Output the (x, y) coordinate of the center of the cell containing the given text.  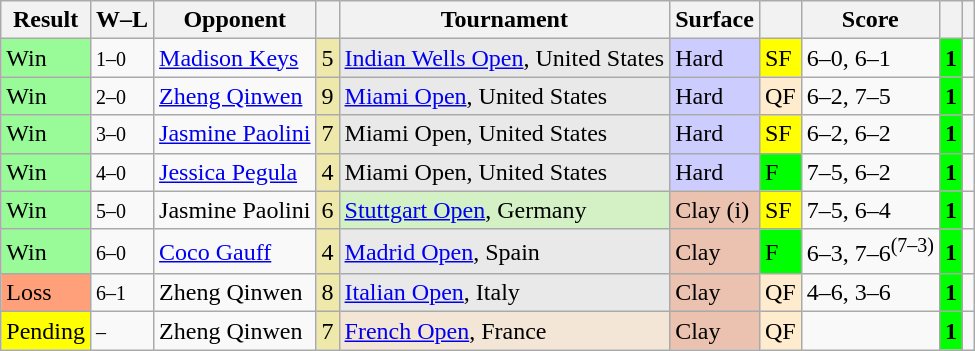
6–1 (122, 293)
Coco Gauff (235, 252)
Result (46, 20)
Clay (i) (715, 210)
8 (328, 293)
7–5, 6–4 (870, 210)
Madrid Open, Spain (504, 252)
French Open, France (504, 331)
Score (870, 20)
5–0 (122, 210)
6–2, 6–2 (870, 134)
Tournament (504, 20)
6–0, 6–1 (870, 58)
6–0 (122, 252)
Jessica Pegula (235, 172)
Loss (46, 293)
5 (328, 58)
4–6, 3–6 (870, 293)
6–2, 7–5 (870, 96)
W–L (122, 20)
4–0 (122, 172)
6–3, 7–6(7–3) (870, 252)
Italian Open, Italy (504, 293)
3–0 (122, 134)
– (122, 331)
Madison Keys (235, 58)
6 (328, 210)
Stuttgart Open, Germany (504, 210)
Indian Wells Open, United States (504, 58)
Surface (715, 20)
7–5, 6–2 (870, 172)
Opponent (235, 20)
2–0 (122, 96)
1–0 (122, 58)
Pending (46, 331)
9 (328, 96)
